Scan for the cell matching the given text and deliver its [X, Y] coordinate at center. 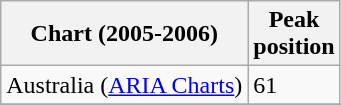
Chart (2005-2006) [124, 34]
Australia (ARIA Charts) [124, 85]
61 [294, 85]
Peakposition [294, 34]
